Locate the cell with the specified text and output its (X, Y) center coordinate. 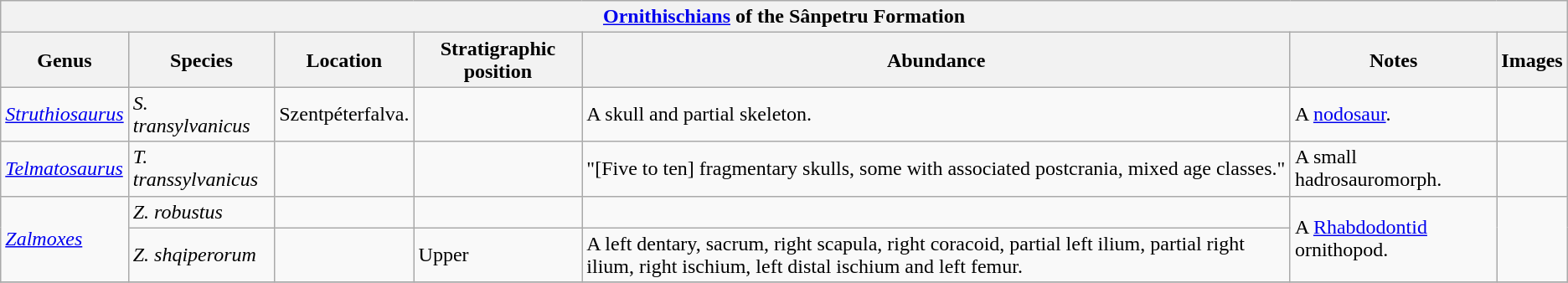
Ornithischians of the Sânpetru Formation (784, 17)
Szentpéterfalva. (344, 114)
Z. robustus (201, 212)
Abundance (936, 60)
T. transsylvanicus (201, 169)
"[Five to ten] fragmentary skulls, some with associated postcrania, mixed age classes." (936, 169)
Telmatosaurus (64, 169)
Stratigraphic position (498, 60)
Location (344, 60)
Species (201, 60)
A small hadrosauromorph. (1393, 169)
Struthiosaurus (64, 114)
A left dentary, sacrum, right scapula, right coracoid, partial left ilium, partial right ilium, right ischium, left distal ischium and left femur. (936, 255)
Zalmoxes (64, 239)
A nodosaur. (1393, 114)
A skull and partial skeleton. (936, 114)
S. transylvanicus (201, 114)
Images (1532, 60)
Z. shqiperorum (201, 255)
Genus (64, 60)
Upper (498, 255)
Notes (1393, 60)
A Rhabdodontid ornithopod. (1393, 239)
